Pinpoint the cell where the given text exists, returning its [x, y] midpoint coordinate. 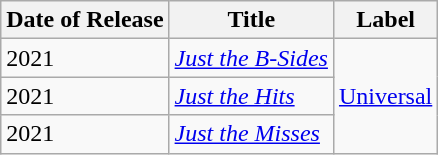
Title [251, 20]
Just the B-Sides [251, 58]
Just the Hits [251, 96]
Date of Release [85, 20]
Universal [385, 96]
Label [385, 20]
Just the Misses [251, 134]
